Return (X, Y) of the center of cell containing provided text 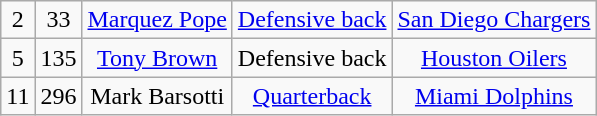
Miami Dolphins (494, 96)
5 (18, 58)
Quarterback (312, 96)
San Diego Chargers (494, 20)
Houston Oilers (494, 58)
11 (18, 96)
Mark Barsotti (157, 96)
296 (58, 96)
33 (58, 20)
2 (18, 20)
Marquez Pope (157, 20)
Tony Brown (157, 58)
135 (58, 58)
